Identify which cell holds the provided text, then report its (x, y) central coordinate. 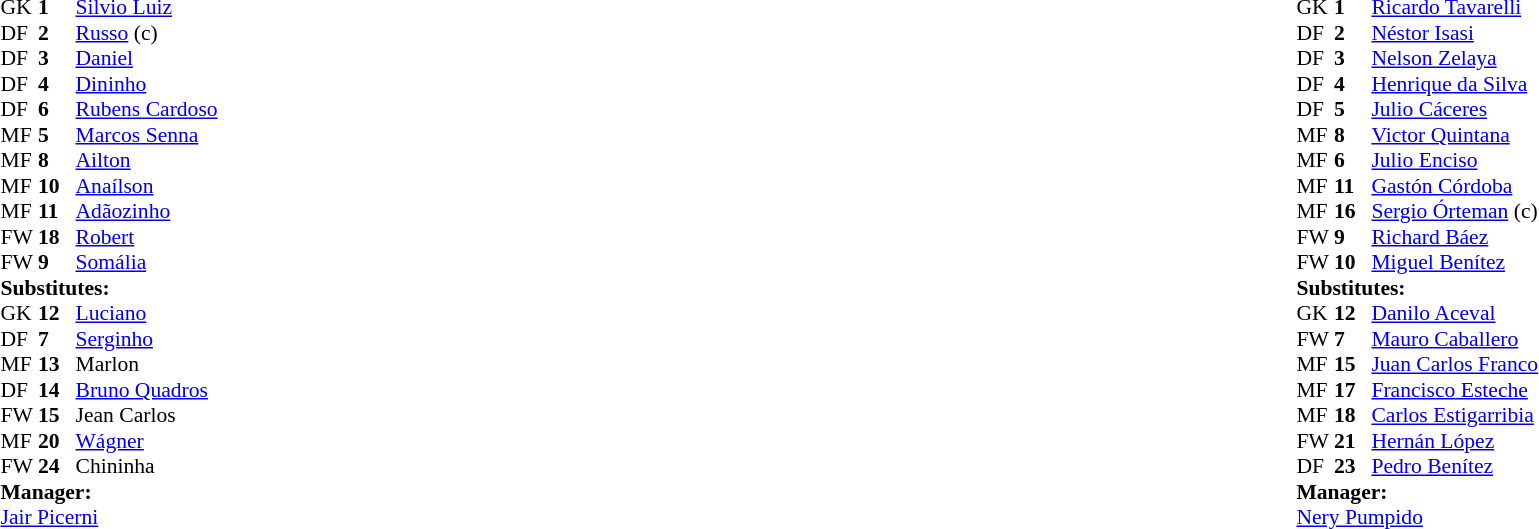
20 (57, 441)
Daniel (147, 59)
Juan Carlos Franco (1454, 365)
Marcos Senna (147, 135)
Danilo Aceval (1454, 313)
23 (1353, 467)
Marlon (147, 365)
Wágner (147, 441)
Ailton (147, 161)
Anaílson (147, 186)
Bruno Quadros (147, 390)
Carlos Estigarribia (1454, 415)
Henrique da Silva (1454, 84)
Richard Báez (1454, 237)
Dininho (147, 84)
17 (1353, 390)
Nelson Zelaya (1454, 59)
Robert (147, 237)
24 (57, 467)
Julio Cáceres (1454, 109)
16 (1353, 211)
Serginho (147, 339)
Francisco Esteche (1454, 390)
21 (1353, 441)
Victor Quintana (1454, 135)
Rubens Cardoso (147, 109)
Russo (c) (147, 33)
Chininha (147, 467)
Gastón Córdoba (1454, 186)
Mauro Caballero (1454, 339)
Adãozinho (147, 211)
14 (57, 390)
13 (57, 365)
Hernán López (1454, 441)
Jean Carlos (147, 415)
Somália (147, 263)
Luciano (147, 313)
Sergio Órteman (c) (1454, 211)
Néstor Isasi (1454, 33)
Pedro Benítez (1454, 467)
Julio Enciso (1454, 161)
Miguel Benítez (1454, 263)
